Determine the [X, Y] coordinate at the center of the cell enclosing the given text.  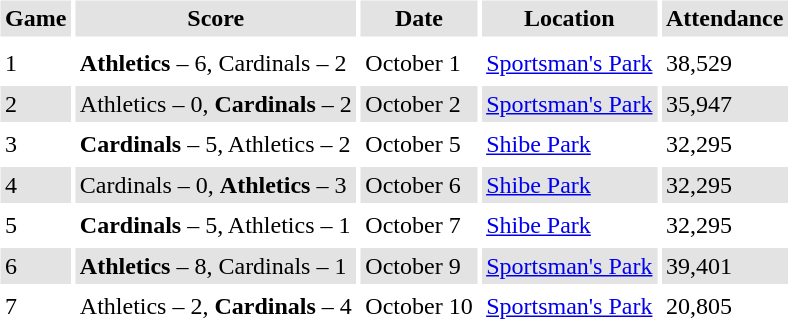
3 [35, 144]
October 5 [419, 144]
Location [570, 18]
4 [35, 185]
Athletics – 0, Cardinals – 2 [216, 104]
Game [35, 18]
Attendance [724, 18]
October 7 [419, 226]
2 [35, 104]
Date [419, 18]
Score [216, 18]
6 [35, 266]
Cardinals – 5, Athletics – 1 [216, 226]
Athletics – 6, Cardinals – 2 [216, 64]
October 1 [419, 64]
October 6 [419, 185]
39,401 [724, 266]
Athletics – 8, Cardinals – 1 [216, 266]
35,947 [724, 104]
Cardinals – 5, Athletics – 2 [216, 144]
1 [35, 64]
Cardinals – 0, Athletics – 3 [216, 185]
October 2 [419, 104]
5 [35, 226]
38,529 [724, 64]
October 9 [419, 266]
